Find where the given text appears and provide that cell's center as (x, y) coordinate. 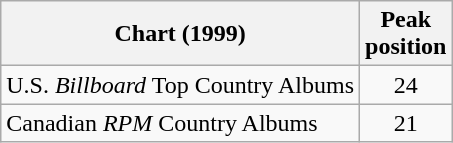
Canadian RPM Country Albums (180, 123)
Chart (1999) (180, 34)
Peakposition (406, 34)
21 (406, 123)
U.S. Billboard Top Country Albums (180, 85)
24 (406, 85)
